From the cell containing the given text, extract its center point as [x, y] coordinate. 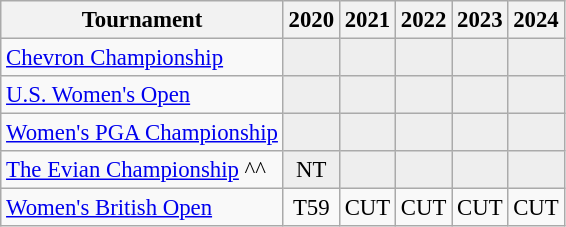
2020 [311, 20]
2024 [536, 20]
T59 [311, 208]
Women's British Open [142, 208]
Tournament [142, 20]
The Evian Championship ^^ [142, 170]
2022 [424, 20]
Women's PGA Championship [142, 133]
NT [311, 170]
2023 [480, 20]
Chevron Championship [142, 58]
2021 [367, 20]
U.S. Women's Open [142, 95]
